Search for the cell housing the specified text and yield its [x, y] center coordinate. 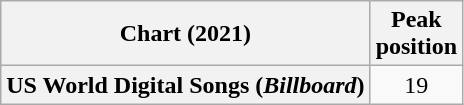
Peakposition [416, 34]
Chart (2021) [186, 34]
19 [416, 85]
US World Digital Songs (Billboard) [186, 85]
